Scan for the cell matching the given text and deliver its [X, Y] coordinate at center. 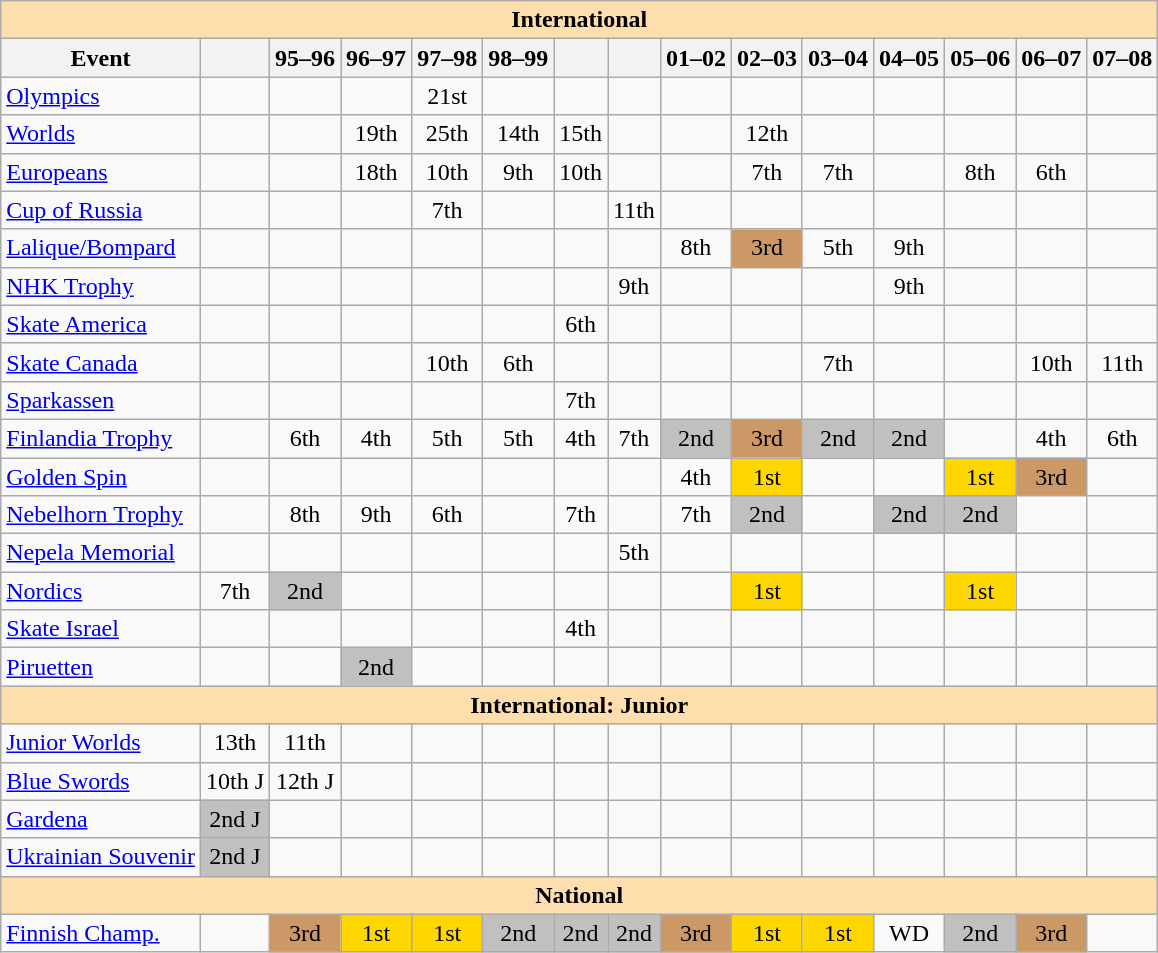
95–96 [306, 58]
Golden Spin [101, 477]
21st [448, 96]
13th [234, 743]
05–06 [980, 58]
07–08 [1122, 58]
Finnish Champ. [101, 933]
06–07 [1052, 58]
Nordics [101, 591]
Junior Worlds [101, 743]
Skate Canada [101, 362]
International [580, 20]
12th [766, 134]
25th [448, 134]
19th [376, 134]
Ukrainian Souvenir [101, 857]
Nepela Memorial [101, 553]
18th [376, 172]
01–02 [696, 58]
National [580, 895]
NHK Trophy [101, 286]
96–97 [376, 58]
WD [910, 933]
Blue Swords [101, 781]
Europeans [101, 172]
Skate America [101, 324]
14th [518, 134]
Worlds [101, 134]
97–98 [448, 58]
Lalique/Bompard [101, 248]
International: Junior [580, 705]
Gardena [101, 819]
Event [101, 58]
Olympics [101, 96]
Nebelhorn Trophy [101, 515]
Piruetten [101, 667]
Cup of Russia [101, 210]
10th J [234, 781]
04–05 [910, 58]
12th J [306, 781]
15th [581, 134]
02–03 [766, 58]
Sparkassen [101, 400]
03–04 [838, 58]
Skate Israel [101, 629]
Finlandia Trophy [101, 438]
98–99 [518, 58]
